Determine the [X, Y] coordinate at the center of the cell enclosing the given text.  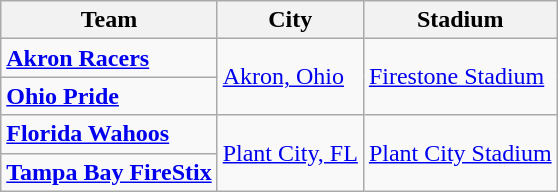
Plant City Stadium [460, 153]
Team [109, 20]
Florida Wahoos [109, 134]
Firestone Stadium [460, 77]
City [290, 20]
Akron, Ohio [290, 77]
Plant City, FL [290, 153]
Stadium [460, 20]
Tampa Bay FireStix [109, 172]
Ohio Pride [109, 96]
Akron Racers [109, 58]
